Output the [X, Y] coordinate of the center of the cell containing the given text.  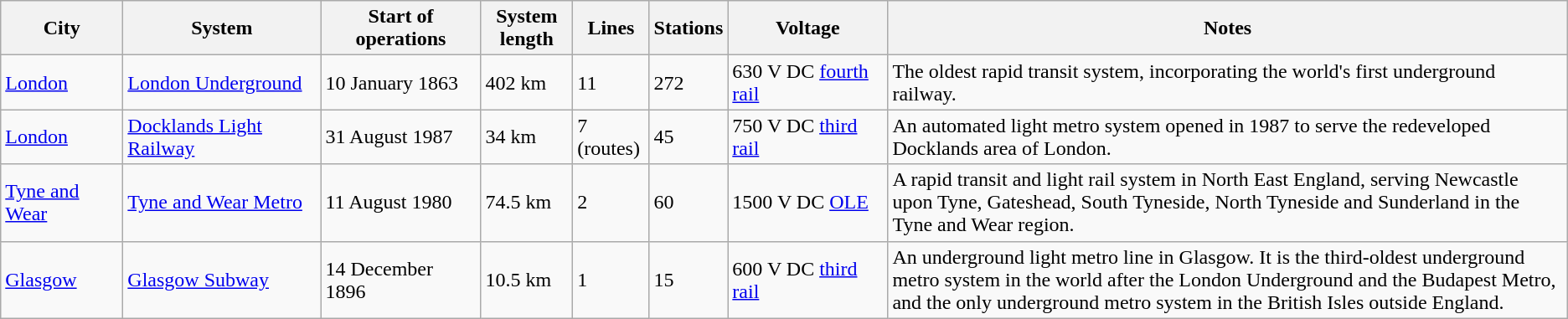
60 [689, 203]
15 [689, 280]
London Underground [222, 82]
Voltage [807, 28]
272 [689, 82]
The oldest rapid transit system, incorporating the world's first underground railway. [1228, 82]
Glasgow [62, 280]
1500 V DC OLE [807, 203]
11 August 1980 [400, 203]
31 August 1987 [400, 137]
1 [611, 280]
Tyne and Wear [62, 203]
Glasgow Subway [222, 280]
An automated light metro system opened in 1987 to serve the redeveloped Docklands area of London. [1228, 137]
Notes [1228, 28]
600 V DC third rail [807, 280]
402 km [527, 82]
Docklands Light Railway [222, 137]
34 km [527, 137]
Tyne and Wear Metro [222, 203]
630 V DC fourth rail [807, 82]
Lines [611, 28]
7 (routes) [611, 137]
2 [611, 203]
45 [689, 137]
10 January 1863 [400, 82]
14 December 1896 [400, 280]
74.5 km [527, 203]
City [62, 28]
Start of operations [400, 28]
750 V DC third rail [807, 137]
System length [527, 28]
11 [611, 82]
10.5 km [527, 280]
System [222, 28]
Stations [689, 28]
